Output the (x, y) coordinate of the center of the cell containing the given text.  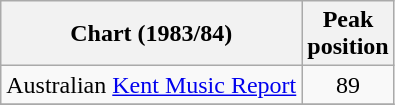
Chart (1983/84) (152, 34)
89 (348, 85)
Peakposition (348, 34)
Australian Kent Music Report (152, 85)
